Determine the (x, y) coordinate at the center of the cell enclosing the given text.  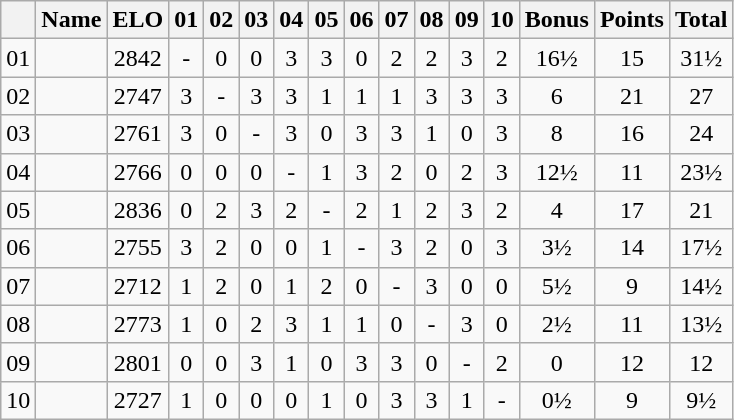
Total (701, 20)
9½ (701, 400)
13½ (701, 324)
16½ (556, 58)
14½ (701, 286)
17½ (701, 248)
2727 (138, 400)
Bonus (556, 20)
8 (556, 134)
31½ (701, 58)
5½ (556, 286)
6 (556, 96)
2836 (138, 210)
2755 (138, 248)
0½ (556, 400)
17 (632, 210)
23½ (701, 172)
14 (632, 248)
4 (556, 210)
2761 (138, 134)
3½ (556, 248)
Name (72, 20)
2842 (138, 58)
2766 (138, 172)
24 (701, 134)
Points (632, 20)
27 (701, 96)
2½ (556, 324)
15 (632, 58)
2801 (138, 362)
2747 (138, 96)
12½ (556, 172)
16 (632, 134)
ELO (138, 20)
2712 (138, 286)
2773 (138, 324)
